Return the (x, y) coordinate for the center point of the cell that contains the specified text.  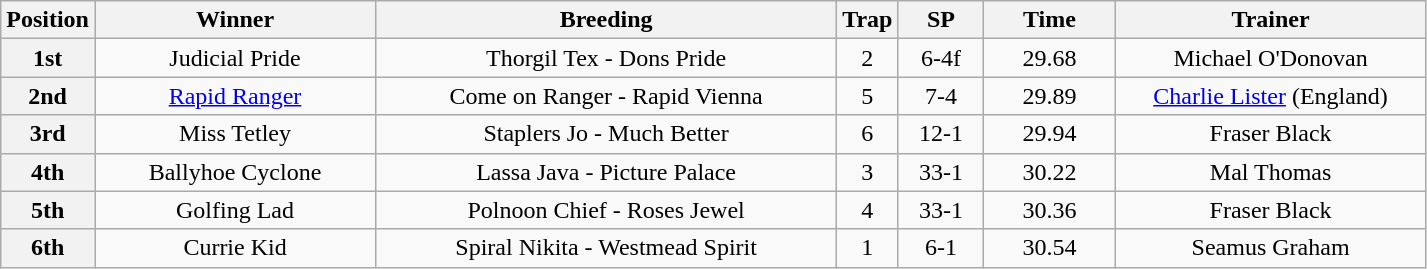
Currie Kid (234, 248)
2 (868, 58)
Trainer (1270, 20)
7-4 (941, 96)
Mal Thomas (1270, 172)
Spiral Nikita - Westmead Spirit (606, 248)
Breeding (606, 20)
1 (868, 248)
2nd (48, 96)
Lassa Java - Picture Palace (606, 172)
6 (868, 134)
30.54 (1050, 248)
5th (48, 210)
3rd (48, 134)
Seamus Graham (1270, 248)
6-4f (941, 58)
SP (941, 20)
Trap (868, 20)
6th (48, 248)
Time (1050, 20)
Ballyhoe Cyclone (234, 172)
Judicial Pride (234, 58)
Winner (234, 20)
1st (48, 58)
Golfing Lad (234, 210)
30.22 (1050, 172)
3 (868, 172)
29.89 (1050, 96)
Come on Ranger - Rapid Vienna (606, 96)
Charlie Lister (England) (1270, 96)
6-1 (941, 248)
5 (868, 96)
29.68 (1050, 58)
29.94 (1050, 134)
Miss Tetley (234, 134)
4th (48, 172)
4 (868, 210)
12-1 (941, 134)
Michael O'Donovan (1270, 58)
Rapid Ranger (234, 96)
Thorgil Tex - Dons Pride (606, 58)
30.36 (1050, 210)
Polnoon Chief - Roses Jewel (606, 210)
Staplers Jo - Much Better (606, 134)
Position (48, 20)
